Return the [x, y] coordinate for the center point of the cell that contains the specified text.  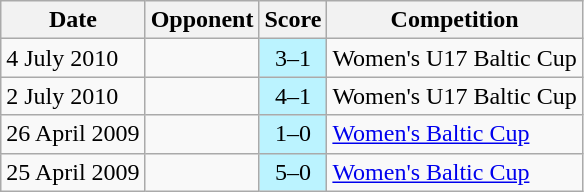
5–0 [293, 172]
4–1 [293, 96]
Opponent [202, 20]
25 April 2009 [73, 172]
4 July 2010 [73, 58]
Date [73, 20]
Competition [454, 20]
Score [293, 20]
2 July 2010 [73, 96]
1–0 [293, 134]
3–1 [293, 58]
26 April 2009 [73, 134]
